Provide the [x, y] coordinate of the cell's center where the given text is located.  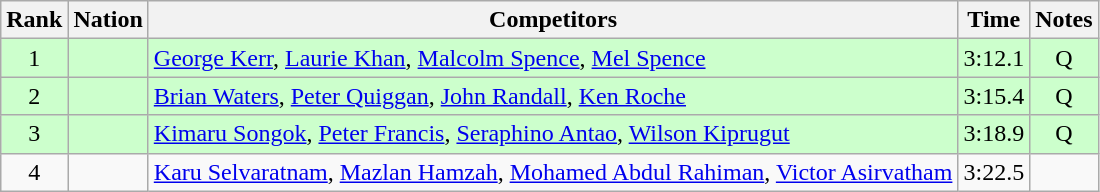
3 [34, 134]
1 [34, 58]
Time [994, 20]
Karu Selvaratnam, Mazlan Hamzah, Mohamed Abdul Rahiman, Victor Asirvatham [553, 172]
Notes [1064, 20]
Competitors [553, 20]
Nation [108, 20]
3:12.1 [994, 58]
3:22.5 [994, 172]
Brian Waters, Peter Quiggan, John Randall, Ken Roche [553, 96]
Rank [34, 20]
2 [34, 96]
3:18.9 [994, 134]
Kimaru Songok, Peter Francis, Seraphino Antao, Wilson Kiprugut [553, 134]
3:15.4 [994, 96]
4 [34, 172]
George Kerr, Laurie Khan, Malcolm Spence, Mel Spence [553, 58]
